Determine the [X, Y] coordinate at the center of the cell enclosing the given text.  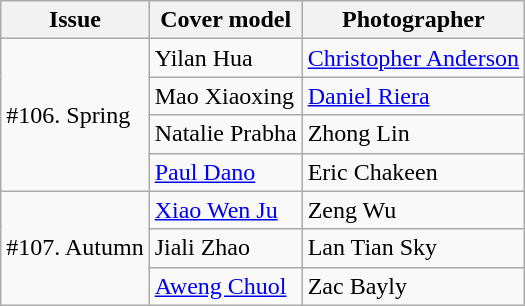
Jiali Zhao [226, 248]
Cover model [226, 20]
Daniel Riera [413, 96]
Yilan Hua [226, 58]
Paul Dano [226, 172]
Issue [75, 20]
#107. Autumn [75, 248]
Eric Chakeen [413, 172]
Natalie Prabha [226, 134]
Photographer [413, 20]
Zhong Lin [413, 134]
Aweng Chuol [226, 286]
Xiao Wen Ju [226, 210]
Zac Bayly [413, 286]
Christopher Anderson [413, 58]
#106. Spring [75, 115]
Zeng Wu [413, 210]
Mao Xiaoxing [226, 96]
Lan Tian Sky [413, 248]
